Scan for the cell matching the given text and deliver its (x, y) coordinate at center. 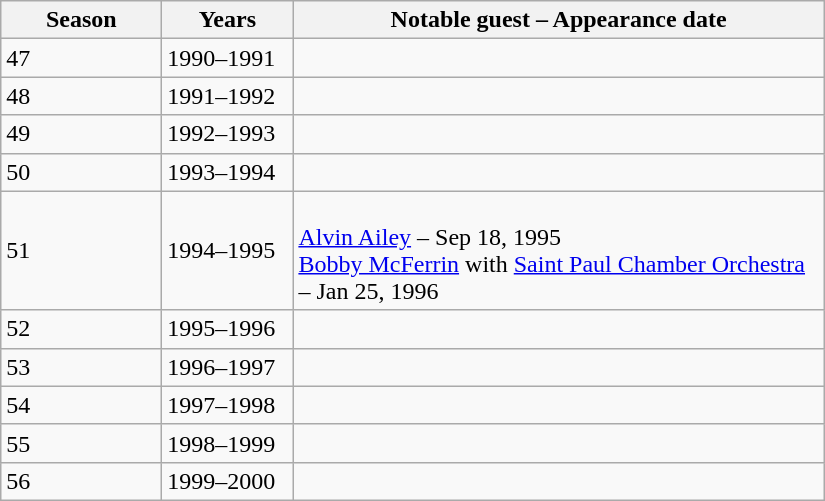
1999–2000 (228, 481)
1996–1997 (228, 367)
55 (82, 443)
48 (82, 96)
54 (82, 405)
Notable guest – Appearance date (558, 20)
1992–1993 (228, 134)
1997–1998 (228, 405)
1990–1991 (228, 58)
Years (228, 20)
1994–1995 (228, 250)
1995–1996 (228, 329)
50 (82, 172)
53 (82, 367)
1993–1994 (228, 172)
52 (82, 329)
1998–1999 (228, 443)
56 (82, 481)
Alvin Ailey – Sep 18, 1995 Bobby McFerrin with Saint Paul Chamber Orchestra – Jan 25, 1996 (558, 250)
51 (82, 250)
1991–1992 (228, 96)
Season (82, 20)
49 (82, 134)
47 (82, 58)
